Scan for the cell matching the given text and deliver its (X, Y) coordinate at center. 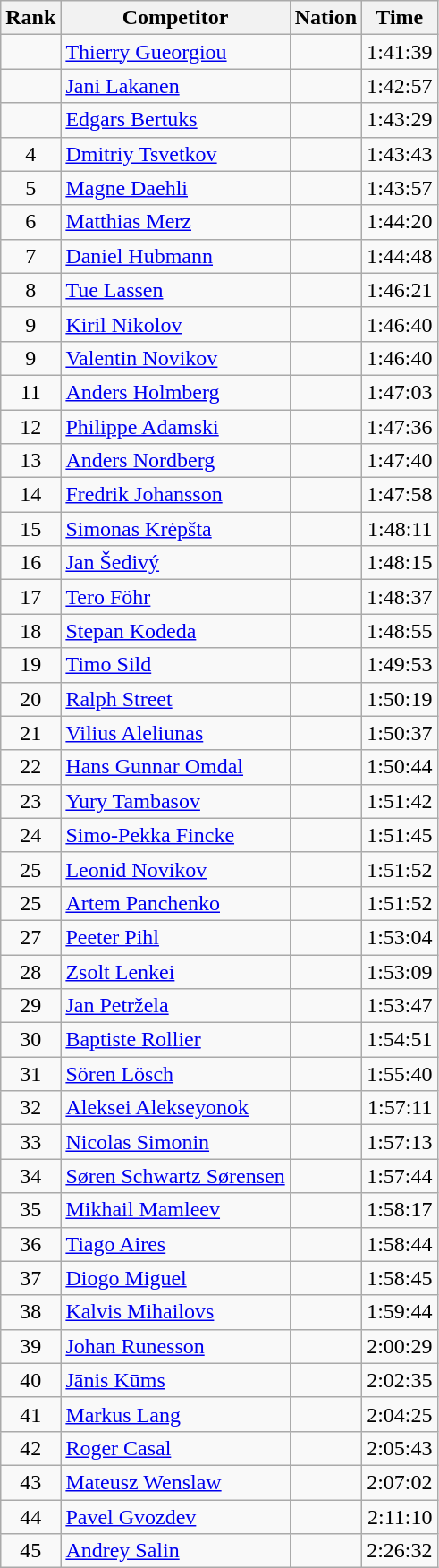
35 (30, 1210)
Kiril Nikolov (175, 324)
Stepan Kodeda (175, 631)
1:51:42 (400, 801)
Tero Föhr (175, 597)
Magne Daehli (175, 188)
1:50:19 (400, 699)
42 (30, 1448)
2:04:25 (400, 1414)
32 (30, 1108)
36 (30, 1244)
12 (30, 427)
Jan Šedivý (175, 563)
1:44:20 (400, 222)
23 (30, 801)
2:26:32 (400, 1551)
Johan Runesson (175, 1346)
1:48:15 (400, 563)
Jan Petržela (175, 1006)
1:48:55 (400, 631)
20 (30, 699)
37 (30, 1278)
Yury Tambasov (175, 801)
Jānis Kūms (175, 1380)
1:53:04 (400, 937)
Simo-Pekka Fincke (175, 835)
2:00:29 (400, 1346)
Kalvis Mihailovs (175, 1312)
17 (30, 597)
4 (30, 154)
1:53:47 (400, 1006)
Timo Sild (175, 665)
Ralph Street (175, 699)
Rank (30, 18)
Edgars Bertuks (175, 120)
1:42:57 (400, 86)
2:07:02 (400, 1482)
1:51:45 (400, 835)
1:48:11 (400, 529)
Hans Gunnar Omdal (175, 767)
1:58:17 (400, 1210)
5 (30, 188)
15 (30, 529)
Leonid Novikov (175, 869)
2:11:10 (400, 1517)
1:57:44 (400, 1176)
Matthias Merz (175, 222)
2:02:35 (400, 1380)
Artem Panchenko (175, 903)
Anders Holmberg (175, 392)
Nicolas Simonin (175, 1142)
11 (30, 392)
Dmitriy Tsvetkov (175, 154)
34 (30, 1176)
27 (30, 937)
Roger Casal (175, 1448)
Aleksei Alekseyonok (175, 1108)
44 (30, 1517)
Tiago Aires (175, 1244)
39 (30, 1346)
Simonas Krėpšta (175, 529)
Nation (325, 18)
1:57:13 (400, 1142)
1:47:36 (400, 427)
Daniel Hubmann (175, 256)
1:43:57 (400, 188)
31 (30, 1074)
1:58:45 (400, 1278)
1:47:58 (400, 495)
Søren Schwartz Sørensen (175, 1176)
14 (30, 495)
18 (30, 631)
1:44:48 (400, 256)
41 (30, 1414)
22 (30, 767)
1:57:11 (400, 1108)
40 (30, 1380)
24 (30, 835)
30 (30, 1040)
1:54:51 (400, 1040)
33 (30, 1142)
1:43:43 (400, 154)
Pavel Gvozdev (175, 1517)
6 (30, 222)
29 (30, 1006)
Peeter Pihl (175, 937)
Thierry Gueorgiou (175, 52)
1:46:21 (400, 290)
Zsolt Lenkei (175, 971)
Time (400, 18)
13 (30, 461)
21 (30, 733)
43 (30, 1482)
1:50:37 (400, 733)
Philippe Adamski (175, 427)
7 (30, 256)
Baptiste Rollier (175, 1040)
1:47:03 (400, 392)
Jani Lakanen (175, 86)
8 (30, 290)
Mateusz Wenslaw (175, 1482)
Vilius Aleliunas (175, 733)
1:49:53 (400, 665)
1:47:40 (400, 461)
1:58:44 (400, 1244)
2:05:43 (400, 1448)
28 (30, 971)
Markus Lang (175, 1414)
1:50:44 (400, 767)
Andrey Salin (175, 1551)
Valentin Novikov (175, 358)
Anders Nordberg (175, 461)
19 (30, 665)
1:48:37 (400, 597)
Diogo Miguel (175, 1278)
Tue Lassen (175, 290)
1:55:40 (400, 1074)
Competitor (175, 18)
38 (30, 1312)
45 (30, 1551)
Fredrik Johansson (175, 495)
1:59:44 (400, 1312)
Sören Lösch (175, 1074)
Mikhail Mamleev (175, 1210)
16 (30, 563)
1:41:39 (400, 52)
1:43:29 (400, 120)
1:53:09 (400, 971)
